Identify which cell holds the provided text, then report its [x, y] central coordinate. 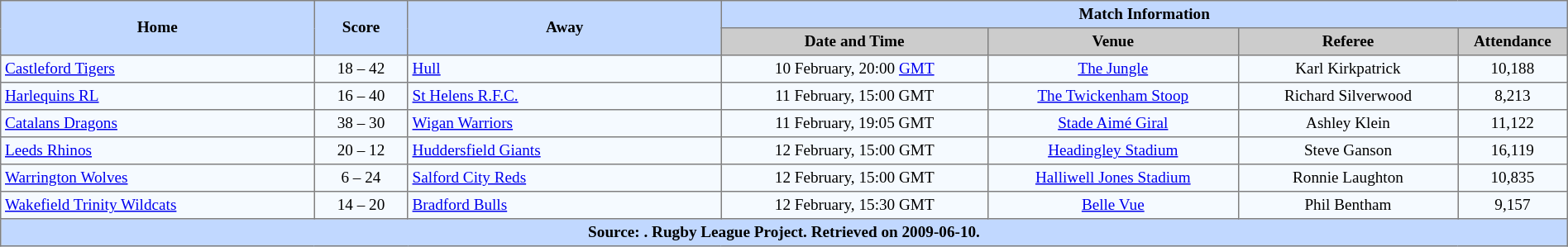
10,835 [1513, 178]
11,122 [1513, 124]
Wakefield Trinity Wildcats [157, 205]
Karl Kirkpatrick [1348, 69]
Leeds Rhinos [157, 150]
St Helens R.F.C. [564, 96]
Steve Ganson [1348, 150]
Salford City Reds [564, 178]
Wigan Warriors [564, 124]
Catalans Dragons [157, 124]
Belle Vue [1113, 205]
10 February, 20:00 GMT [854, 69]
Headingley Stadium [1113, 150]
Referee [1348, 41]
Match Information [1145, 15]
11 February, 19:05 GMT [854, 124]
10,188 [1513, 69]
Score [361, 28]
16,119 [1513, 150]
38 – 30 [361, 124]
Venue [1113, 41]
Stade Aimé Giral [1113, 124]
20 – 12 [361, 150]
18 – 42 [361, 69]
Harlequins RL [157, 96]
14 – 20 [361, 205]
The Jungle [1113, 69]
Ashley Klein [1348, 124]
Halliwell Jones Stadium [1113, 178]
Castleford Tigers [157, 69]
Ronnie Laughton [1348, 178]
Source: . Rugby League Project. Retrieved on 2009-06-10. [784, 233]
The Twickenham Stoop [1113, 96]
Huddersfield Giants [564, 150]
Attendance [1513, 41]
Bradford Bulls [564, 205]
Date and Time [854, 41]
6 – 24 [361, 178]
Home [157, 28]
Warrington Wolves [157, 178]
16 – 40 [361, 96]
9,157 [1513, 205]
12 February, 15:30 GMT [854, 205]
11 February, 15:00 GMT [854, 96]
Away [564, 28]
Hull [564, 69]
Richard Silverwood [1348, 96]
8,213 [1513, 96]
Phil Bentham [1348, 205]
